Find where the given text appears and provide that cell's center as (x, y) coordinate. 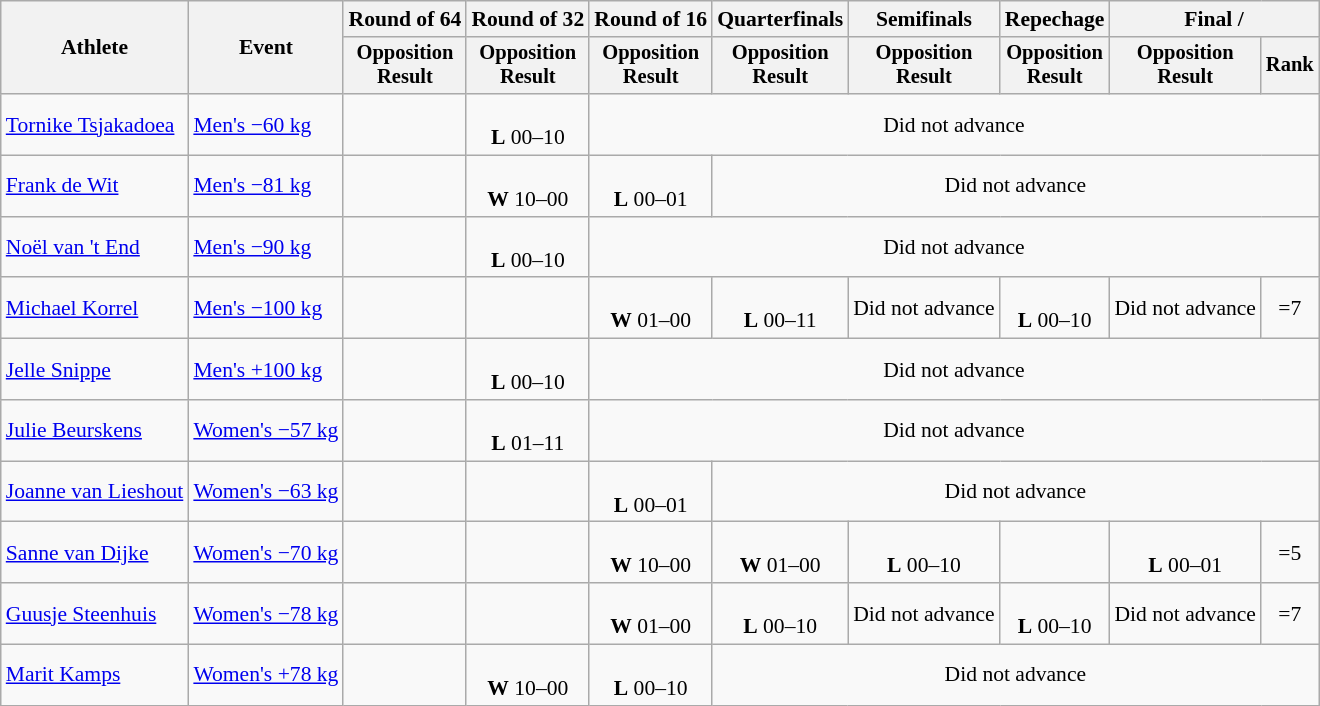
Joanne van Lieshout (95, 492)
Men's −90 kg (266, 248)
Guusje Steenhuis (95, 614)
Women's −57 kg (266, 430)
L 00–11 (780, 308)
Women's −63 kg (266, 492)
Men's +100 kg (266, 370)
Athlete (95, 48)
Event (266, 48)
=5 (1290, 552)
Marit Kamps (95, 676)
Men's −100 kg (266, 308)
Jelle Snippe (95, 370)
Quarterfinals (780, 19)
Women's +78 kg (266, 676)
Rank (1290, 66)
Round of 64 (404, 19)
Michael Korrel (95, 308)
Tornike Tsjakadoea (95, 124)
Women's −70 kg (266, 552)
Round of 16 (650, 19)
Final / (1214, 19)
Women's −78 kg (266, 614)
Men's −60 kg (266, 124)
Julie Beurskens (95, 430)
Men's −81 kg (266, 186)
L 01–11 (528, 430)
Frank de Wit (95, 186)
Round of 32 (528, 19)
Semifinals (924, 19)
Noël van 't End (95, 248)
Sanne van Dijke (95, 552)
Repechage (1055, 19)
